Find where the given text appears and provide that cell's center as [X, Y] coordinate. 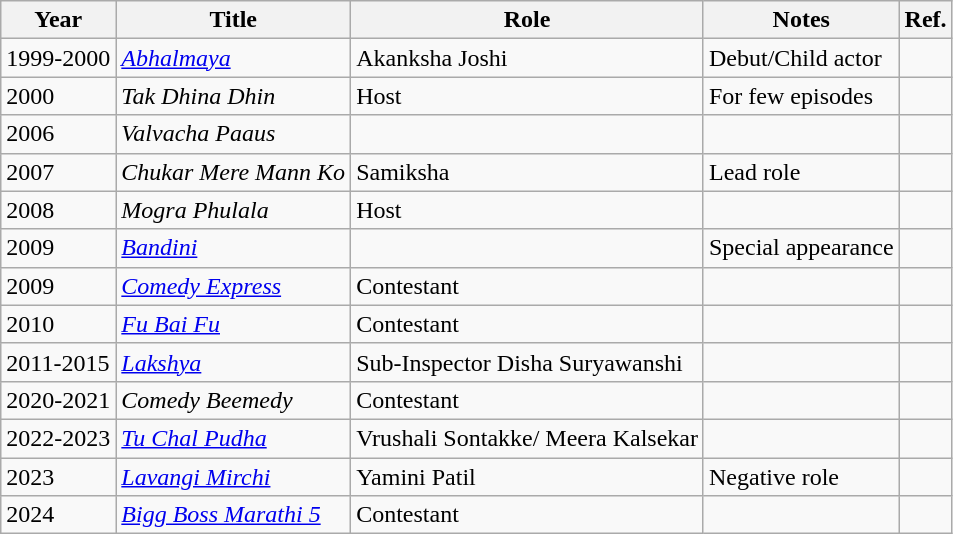
Akanksha Joshi [528, 58]
Samiksha [528, 172]
Yamini Patil [528, 477]
Special appearance [801, 248]
Chukar Mere Mann Ko [234, 172]
Notes [801, 20]
Vrushali Sontakke/ Meera Kalsekar [528, 438]
2007 [58, 172]
Tu Chal Pudha [234, 438]
2010 [58, 324]
Sub-Inspector Disha Suryawanshi [528, 362]
2020-2021 [58, 400]
2023 [58, 477]
Tak Dhina Dhin [234, 96]
Lavangi Mirchi [234, 477]
2011-2015 [58, 362]
For few episodes [801, 96]
2000 [58, 96]
Role [528, 20]
Bandini [234, 248]
Comedy Express [234, 286]
Fu Bai Fu [234, 324]
2024 [58, 515]
2022-2023 [58, 438]
Year [58, 20]
Bigg Boss Marathi 5 [234, 515]
1999-2000 [58, 58]
Mogra Phulala [234, 210]
Lakshya [234, 362]
Lead role [801, 172]
Negative role [801, 477]
2008 [58, 210]
Debut/Child actor [801, 58]
Valvacha Paaus [234, 134]
Ref. [926, 20]
Title [234, 20]
2006 [58, 134]
Comedy Beemedy [234, 400]
Abhalmaya [234, 58]
